Find where the given text appears and provide that cell's center as [X, Y] coordinate. 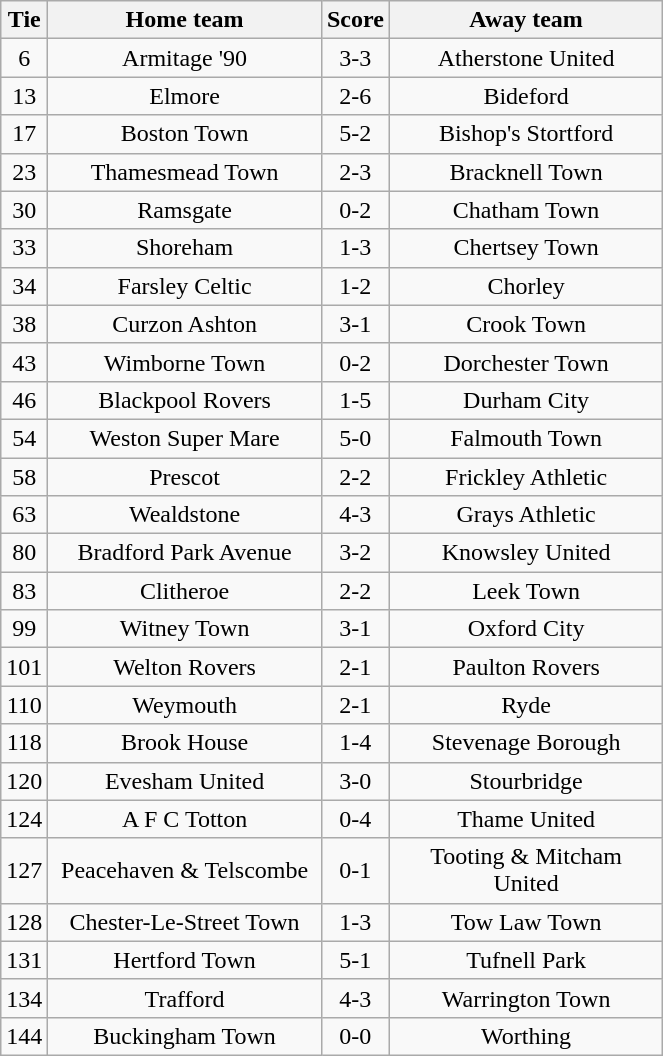
Leek Town [526, 591]
Durham City [526, 400]
Ryde [526, 705]
34 [24, 286]
63 [24, 515]
1-5 [355, 400]
30 [24, 210]
Weston Super Mare [185, 438]
Home team [185, 20]
Prescot [185, 477]
Chatham Town [526, 210]
58 [24, 477]
144 [24, 1036]
Thame United [526, 819]
Stevenage Borough [526, 743]
99 [24, 629]
Welton Rovers [185, 667]
101 [24, 667]
33 [24, 248]
3-2 [355, 553]
3-0 [355, 781]
Boston Town [185, 134]
Oxford City [526, 629]
Warrington Town [526, 998]
Tow Law Town [526, 922]
Brook House [185, 743]
Grays Athletic [526, 515]
2-3 [355, 172]
23 [24, 172]
6 [24, 58]
0-1 [355, 870]
Shoreham [185, 248]
124 [24, 819]
0-4 [355, 819]
Elmore [185, 96]
Crook Town [526, 324]
38 [24, 324]
A F C Totton [185, 819]
Bradford Park Avenue [185, 553]
80 [24, 553]
46 [24, 400]
Evesham United [185, 781]
Tufnell Park [526, 960]
118 [24, 743]
Score [355, 20]
Chertsey Town [526, 248]
Atherstone United [526, 58]
128 [24, 922]
134 [24, 998]
Paulton Rovers [526, 667]
5-2 [355, 134]
Frickley Athletic [526, 477]
Tie [24, 20]
Hertford Town [185, 960]
5-1 [355, 960]
Armitage '90 [185, 58]
Wimborne Town [185, 362]
Away team [526, 20]
Dorchester Town [526, 362]
Bideford [526, 96]
43 [24, 362]
Tooting & Mitcham United [526, 870]
Chester-Le-Street Town [185, 922]
0-0 [355, 1036]
83 [24, 591]
Witney Town [185, 629]
Weymouth [185, 705]
Buckingham Town [185, 1036]
Blackpool Rovers [185, 400]
Trafford [185, 998]
Wealdstone [185, 515]
Curzon Ashton [185, 324]
110 [24, 705]
17 [24, 134]
5-0 [355, 438]
127 [24, 870]
Stourbridge [526, 781]
Farsley Celtic [185, 286]
131 [24, 960]
54 [24, 438]
Chorley [526, 286]
120 [24, 781]
Peacehaven & Telscombe [185, 870]
Falmouth Town [526, 438]
Thamesmead Town [185, 172]
Bracknell Town [526, 172]
Clitheroe [185, 591]
Worthing [526, 1036]
Knowsley United [526, 553]
2-6 [355, 96]
1-2 [355, 286]
Bishop's Stortford [526, 134]
1-4 [355, 743]
3-3 [355, 58]
13 [24, 96]
Ramsgate [185, 210]
